Return the (x, y) coordinate for the center point of the cell that contains the specified text.  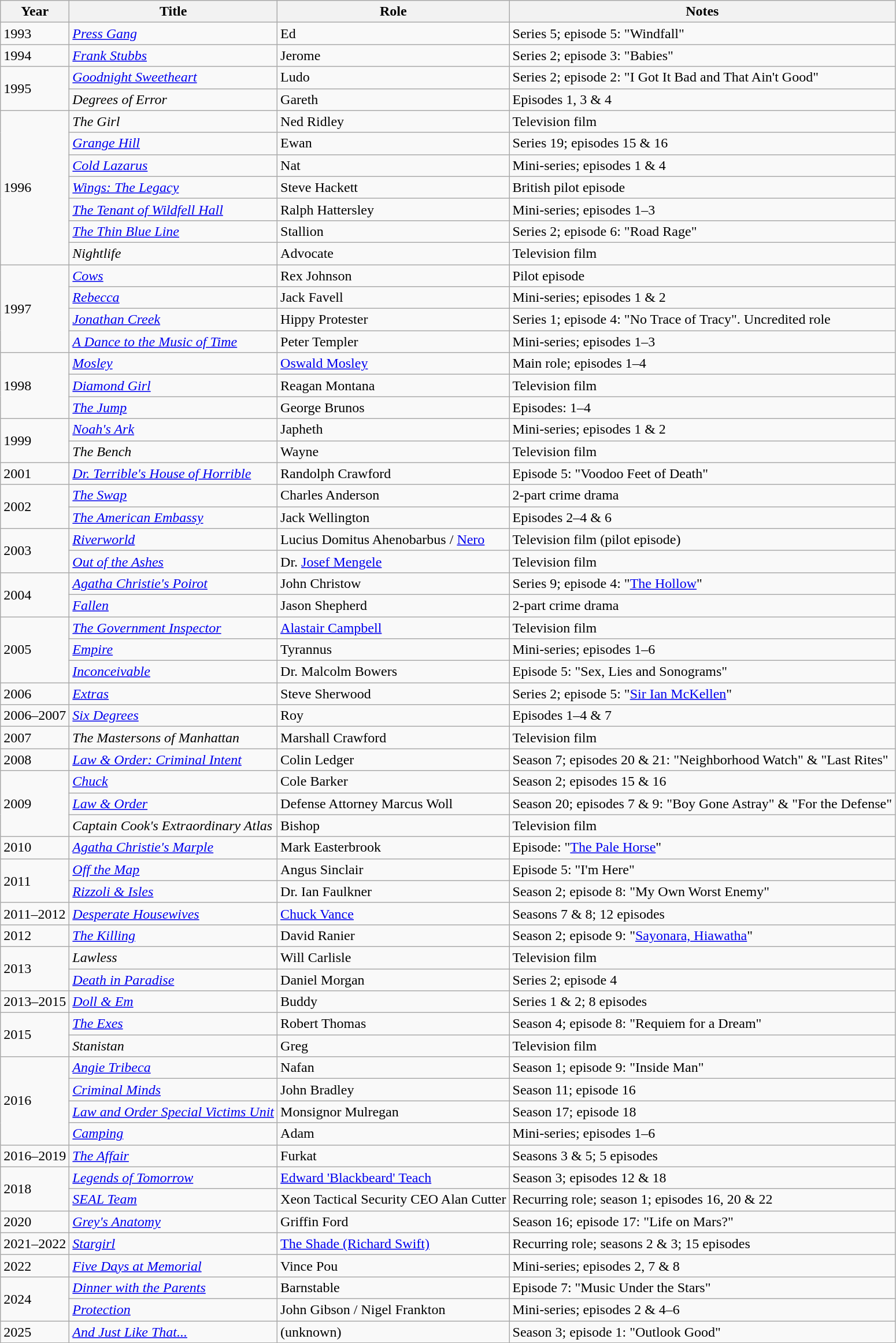
The American Embassy (173, 517)
Law and Order Special Victims Unit (173, 1112)
Pilot episode (702, 276)
The Mastersons of Manhattan (173, 738)
Season 11; episode 16 (702, 1090)
Degrees of Error (173, 99)
Frank Stubbs (173, 56)
Series 2; episode 3: "Babies" (702, 56)
Episode: "The Pale Horse" (702, 848)
Barnstable (394, 1287)
John Christow (394, 583)
The Killing (173, 935)
2020 (35, 1222)
Agatha Christie's Poirot (173, 583)
The Thin Blue Line (173, 231)
2010 (35, 848)
2016 (35, 1101)
Ludo (394, 77)
Legends of Tomorrow (173, 1178)
Season 20; episodes 7 & 9: "Boy Gone Astray" & "For the Defense" (702, 804)
1999 (35, 441)
Buddy (394, 1002)
Agatha Christie's Marple (173, 848)
Episode 5: "Voodoo Feet of Death" (702, 473)
The Swap (173, 495)
Seasons 3 & 5; 5 episodes (702, 1156)
1995 (35, 88)
Charles Anderson (394, 495)
1998 (35, 386)
David Ranier (394, 935)
Empire (173, 650)
Seasons 7 & 8; 12 episodes (702, 913)
Stargirl (173, 1244)
Adam (394, 1134)
Stallion (394, 231)
Angus Sinclair (394, 870)
Notes (702, 12)
Series 5; episode 5: "Windfall" (702, 34)
Alastair Campbell (394, 627)
Cows (173, 276)
Episodes 1–4 & 7 (702, 716)
2005 (35, 649)
Episodes 2–4 & 6 (702, 517)
Daniel Morgan (394, 980)
2001 (35, 473)
Stanistan (173, 1046)
The Bench (173, 452)
Season 2; episode 9: "Sayonara, Hiawatha" (702, 935)
Angie Tribeca (173, 1068)
SEAL Team (173, 1200)
Grange Hill (173, 143)
2018 (35, 1189)
1996 (35, 187)
Season 1; episode 9: "Inside Man" (702, 1068)
Season 3; episode 1: "Outlook Good" (702, 1331)
Goodnight Sweetheart (173, 77)
Grey's Anatomy (173, 1222)
2013–2015 (35, 1002)
John Gibson / Nigel Frankton (394, 1309)
Rizzoli & Isles (173, 891)
Defense Attorney Marcus Woll (394, 804)
Desperate Housewives (173, 913)
Bishop (394, 826)
Diamond Girl (173, 386)
Nat (394, 165)
Roy (394, 716)
Mosley (173, 364)
2016–2019 (35, 1156)
2003 (35, 550)
Main role; episodes 1–4 (702, 364)
Mini-series; episodes 2 & 4–6 (702, 1309)
Episodes 1, 3 & 4 (702, 99)
Gareth (394, 99)
2006–2007 (35, 716)
Death in Paradise (173, 980)
Episode 5: "I'm Here" (702, 870)
2009 (35, 804)
Xeon Tactical Security CEO Alan Cutter (394, 1200)
Randolph Crawford (394, 473)
Griffin Ford (394, 1222)
Lawless (173, 957)
Out of the Ashes (173, 561)
Series 2; episode 2: "I Got It Bad and That Ain't Good" (702, 77)
2004 (35, 594)
Series 1; episode 4: "No Trace of Tracy". Uncredited role (702, 320)
Season 3; episodes 12 & 18 (702, 1178)
Rebecca (173, 298)
And Just Like That... (173, 1331)
Dinner with the Parents (173, 1287)
John Bradley (394, 1090)
2006 (35, 694)
George Brunos (394, 408)
Greg (394, 1046)
Season 17; episode 18 (702, 1112)
Off the Map (173, 870)
British pilot episode (702, 187)
The Government Inspector (173, 627)
Cole Barker (394, 782)
Nightlife (173, 253)
Year (35, 12)
(unknown) (394, 1331)
Series 1 & 2; 8 episodes (702, 1002)
Six Degrees (173, 716)
Protection (173, 1309)
Lucius Domitus Ahenobarbus / Nero (394, 539)
Inconceivable (173, 672)
Title (173, 12)
Fallen (173, 605)
Peter Templer (394, 342)
Hippy Protester (394, 320)
Extras (173, 694)
Oswald Mosley (394, 364)
2002 (35, 506)
The Girl (173, 121)
Mark Easterbrook (394, 848)
Vince Pou (394, 1266)
1997 (35, 309)
Reagan Montana (394, 386)
A Dance to the Music of Time (173, 342)
Criminal Minds (173, 1090)
Press Gang (173, 34)
Edward 'Blackbeard' Teach (394, 1178)
Cold Lazarus (173, 165)
The Jump (173, 408)
Episode 5: "Sex, Lies and Sonograms" (702, 672)
2022 (35, 1266)
Wings: The Legacy (173, 187)
Season 16; episode 17: "Life on Mars?" (702, 1222)
Series 9; episode 4: "The Hollow" (702, 583)
Law & Order: Criminal Intent (173, 760)
Series 2; episode 4 (702, 980)
Japheth (394, 430)
Captain Cook's Extraordinary Atlas (173, 826)
Series 2; episode 5: "Sir Ian McKellen" (702, 694)
Dr. Josef Mengele (394, 561)
2015 (35, 1035)
Robert Thomas (394, 1024)
Mini-series; episodes 1 & 4 (702, 165)
Monsignor Mulregan (394, 1112)
Camping (173, 1134)
Dr. Ian Faulkner (394, 891)
2021–2022 (35, 1244)
Furkat (394, 1156)
The Shade (Richard Swift) (394, 1244)
Mini-series; episodes 2, 7 & 8 (702, 1266)
Dr. Malcolm Bowers (394, 672)
Steve Sherwood (394, 694)
Episodes: 1–4 (702, 408)
Will Carlisle (394, 957)
Ned Ridley (394, 121)
Recurring role; season 1; episodes 16, 20 & 22 (702, 1200)
Jerome (394, 56)
Riverworld (173, 539)
The Tenant of Wildfell Hall (173, 209)
1994 (35, 56)
Colin Ledger (394, 760)
Jonathan Creek (173, 320)
1993 (35, 34)
Recurring role; seasons 2 & 3; 15 episodes (702, 1244)
Steve Hackett (394, 187)
Dr. Terrible's House of Horrible (173, 473)
Tyrannus (394, 650)
Jack Wellington (394, 517)
Law & Order (173, 804)
Season 2; episode 8: "My Own Worst Enemy" (702, 891)
Season 2; episodes 15 & 16 (702, 782)
Episode 7: "Music Under the Stars" (702, 1287)
2013 (35, 968)
2008 (35, 760)
Wayne (394, 452)
2012 (35, 935)
Doll & Em (173, 1002)
Role (394, 12)
Series 2; episode 6: "Road Rage" (702, 231)
Television film (pilot episode) (702, 539)
The Exes (173, 1024)
Ralph Hattersley (394, 209)
Advocate (394, 253)
Rex Johnson (394, 276)
Chuck Vance (394, 913)
Season 4; episode 8: "Requiem for a Dream" (702, 1024)
Five Days at Memorial (173, 1266)
2011–2012 (35, 913)
2025 (35, 1331)
Jason Shepherd (394, 605)
Jack Favell (394, 298)
2024 (35, 1298)
2011 (35, 880)
Season 7; episodes 20 & 21: "Neighborhood Watch" & "Last Rites" (702, 760)
Ewan (394, 143)
Marshall Crawford (394, 738)
The Affair (173, 1156)
Nafan (394, 1068)
Series 19; episodes 15 & 16 (702, 143)
2007 (35, 738)
Noah's Ark (173, 430)
Chuck (173, 782)
Ed (394, 34)
